Extract the (x, y) coordinate from the center of the cell holding the provided text.  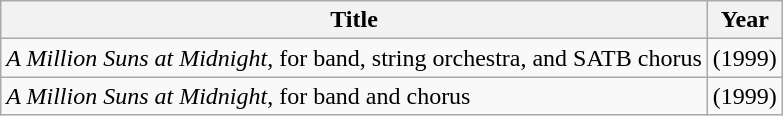
Year (744, 20)
A Million Suns at Midnight, for band and chorus (354, 96)
A Million Suns at Midnight, for band, string orchestra, and SATB chorus (354, 58)
Title (354, 20)
